Pinpoint the cell where the given text exists, returning its [x, y] midpoint coordinate. 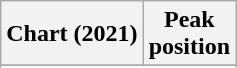
Chart (2021) [72, 34]
Peakposition [189, 34]
